Identify which cell holds the provided text, then report its [X, Y] central coordinate. 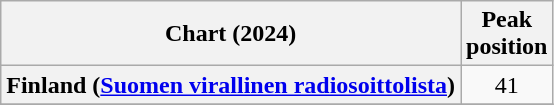
Chart (2024) [231, 34]
41 [507, 85]
Peakposition [507, 34]
Finland (Suomen virallinen radiosoittolista) [231, 85]
